Pinpoint the cell where the given text exists, returning its (X, Y) midpoint coordinate. 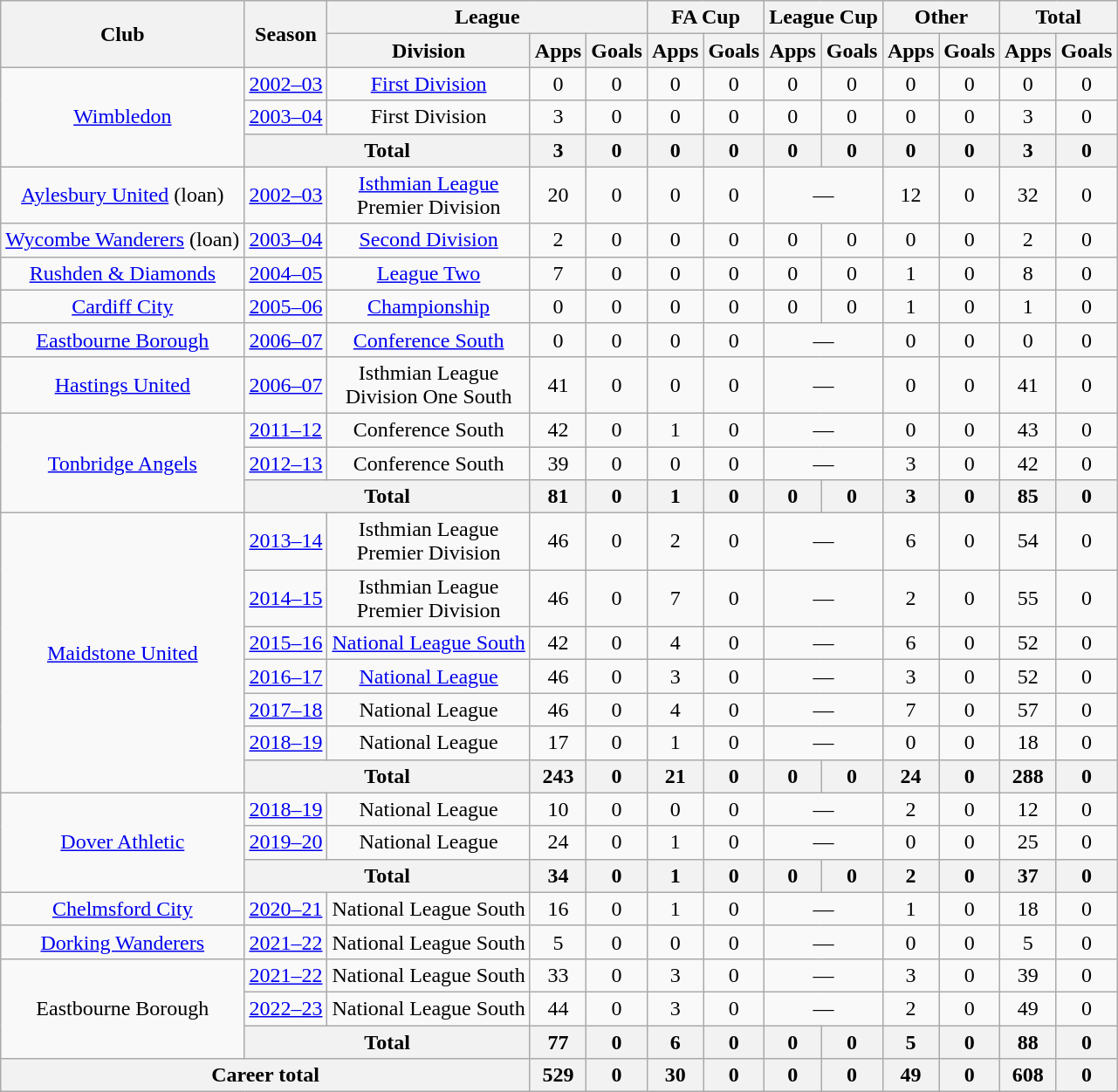
43 (1028, 429)
Rushden & Diamonds (122, 273)
2013–14 (286, 541)
33 (558, 975)
2015–16 (286, 643)
2004–05 (286, 273)
25 (1028, 842)
League Two (429, 273)
Other (941, 17)
Wycombe Wanderers (loan) (122, 240)
81 (558, 497)
Dover Athletic (122, 842)
2012–13 (286, 464)
Championship (429, 306)
288 (1028, 776)
17 (558, 743)
77 (558, 1041)
Career total (265, 1075)
608 (1028, 1075)
2020–21 (286, 909)
Second Division (429, 240)
54 (1028, 541)
Division (429, 51)
2016–17 (286, 676)
20 (558, 196)
243 (558, 776)
Cardiff City (122, 306)
2014–15 (286, 599)
2017–18 (286, 710)
21 (675, 776)
League Cup (824, 17)
2011–12 (286, 429)
85 (1028, 497)
Tonbridge Angels (122, 463)
Hastings United (122, 384)
Maidstone United (122, 653)
44 (558, 1008)
Dorking Wanderers (122, 942)
16 (558, 909)
Wimbledon (122, 117)
2022–23 (286, 1008)
30 (675, 1075)
55 (1028, 599)
57 (1028, 710)
Chelmsford City (122, 909)
34 (558, 876)
FA Cup (705, 17)
League (487, 17)
Isthmian LeagueDivision One South (429, 384)
2019–20 (286, 842)
8 (1028, 273)
Season (286, 34)
32 (1028, 196)
Club (122, 34)
529 (558, 1075)
10 (558, 809)
37 (1028, 876)
2005–06 (286, 306)
88 (1028, 1041)
Aylesbury United (loan) (122, 196)
